Return the [X, Y] coordinate for the center point of the cell that contains the specified text.  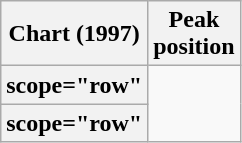
Chart (1997) [74, 34]
Peakposition [194, 34]
